Output the (x, y) coordinate of the center of the cell containing the given text.  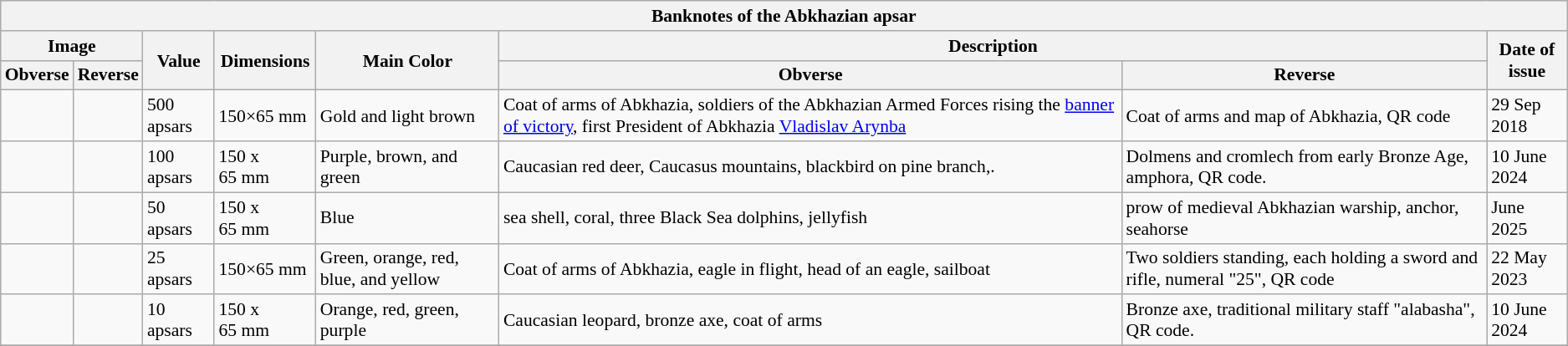
500 apsars (179, 115)
Blue (408, 217)
Dolmens and cromlech from early Bronze Age, amphora, QR code. (1305, 167)
Description (993, 46)
Coat of arms of Abkhazia, eagle in flight, head of an eagle, sailboat (811, 269)
Caucasian leopard, bronze axe, coat of arms (811, 321)
Date of issue (1527, 60)
29 Sep 2018 (1527, 115)
Dimensions (264, 60)
50apsars (179, 217)
prow of medieval Abkhazian warship, anchor, seahorse (1305, 217)
June 2025 (1527, 217)
Green, orange, red, blue, and yellow (408, 269)
10apsars (179, 321)
25 apsars (179, 269)
Gold and light brown (408, 115)
100apsars (179, 167)
Orange, red, green, purple (408, 321)
Image (72, 46)
Purple, brown, and green (408, 167)
Coat of arms of Abkhazia, soldiers of the Abkhazian Armed Forces rising the banner of victory, first President of Abkhazia Vladislav Arynba (811, 115)
Caucasian red deer, Caucasus mountains, blackbird on pine branch,. (811, 167)
Coat of arms and map of Abkhazia, QR code (1305, 115)
22 May 2023 (1527, 269)
Main Color (408, 60)
sea shell, coral, three Black Sea dolphins, jellyfish (811, 217)
Value (179, 60)
Two soldiers standing, each holding a sword and rifle, numeral "25", QR code (1305, 269)
Bronze axe, traditional military staff "alabasha", QR code. (1305, 321)
Banknotes of the Abkhazian apsar (784, 16)
